Determine the [x, y] coordinate at the center of the cell enclosing the given text.  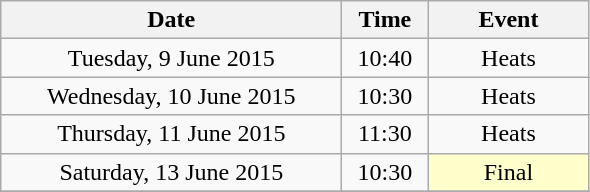
Tuesday, 9 June 2015 [172, 58]
Wednesday, 10 June 2015 [172, 96]
Final [508, 172]
11:30 [385, 134]
Thursday, 11 June 2015 [172, 134]
Date [172, 20]
10:40 [385, 58]
Event [508, 20]
Saturday, 13 June 2015 [172, 172]
Time [385, 20]
